Provide the [x, y] coordinate of the cell's center where the given text is located.  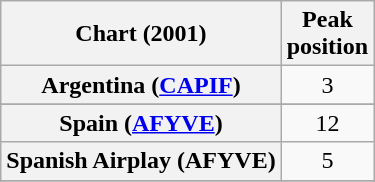
Peakposition [327, 34]
12 [327, 123]
Chart (2001) [141, 34]
5 [327, 161]
3 [327, 85]
Spanish Airplay (AFYVE) [141, 161]
Argentina (CAPIF) [141, 85]
Spain (AFYVE) [141, 123]
